Extract the (X, Y) coordinate from the center of the cell holding the provided text.  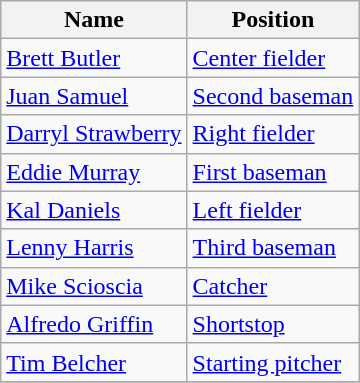
Eddie Murray (94, 172)
Kal Daniels (94, 210)
Darryl Strawberry (94, 134)
Shortstop (273, 324)
Right fielder (273, 134)
Tim Belcher (94, 362)
Position (273, 20)
Second baseman (273, 96)
Left fielder (273, 210)
Catcher (273, 286)
Third baseman (273, 248)
Mike Scioscia (94, 286)
Starting pitcher (273, 362)
Center fielder (273, 58)
First baseman (273, 172)
Brett Butler (94, 58)
Name (94, 20)
Juan Samuel (94, 96)
Alfredo Griffin (94, 324)
Lenny Harris (94, 248)
